Output the (X, Y) coordinate of the center of the cell containing the given text.  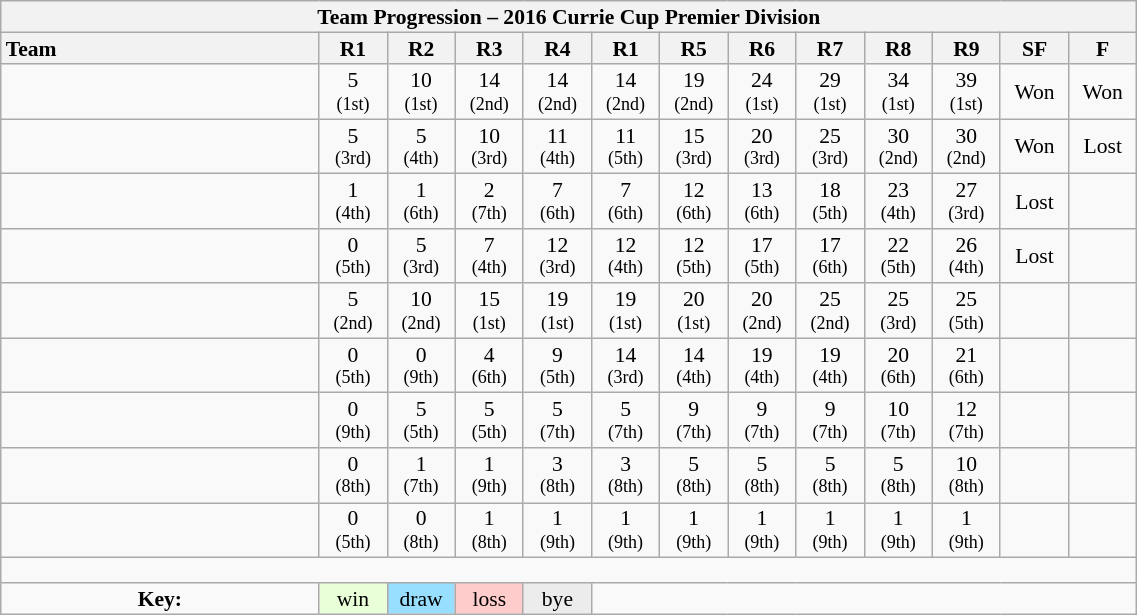
25 (5th) (966, 312)
15 (1st) (489, 312)
15 (3rd) (694, 146)
1 (7th) (421, 476)
14 (3rd) (625, 366)
9 (5th) (557, 366)
R8 (898, 49)
20 (3rd) (762, 146)
39 (1st) (966, 92)
20 (6th) (898, 366)
23 (4th) (898, 202)
10 (8th) (966, 476)
4 (6th) (489, 366)
R9 (966, 49)
17 (5th) (762, 256)
34 (1st) (898, 92)
R6 (762, 49)
1 (4th) (353, 202)
10 (1st) (421, 92)
19 (2nd) (694, 92)
bye (557, 599)
12 (5th) (694, 256)
22 (5th) (898, 256)
R3 (489, 49)
loss (489, 599)
1 (8th) (489, 530)
24 (1st) (762, 92)
13 (6th) (762, 202)
win (353, 599)
SF (1034, 49)
21 (6th) (966, 366)
5 (2nd) (353, 312)
7 (4th) (489, 256)
11 (4th) (557, 146)
20 (1st) (694, 312)
12 (7th) (966, 420)
draw (421, 599)
18 (5th) (830, 202)
10 (2nd) (421, 312)
14 (4th) (694, 366)
Team (160, 49)
12 (3rd) (557, 256)
1 (6th) (421, 202)
11 (5th) (625, 146)
R4 (557, 49)
Team Progression – 2016 Currie Cup Premier Division (569, 17)
R5 (694, 49)
R7 (830, 49)
20 (2nd) (762, 312)
Key: (160, 599)
17 (6th) (830, 256)
26 (4th) (966, 256)
12 (6th) (694, 202)
27 (3rd) (966, 202)
2 (7th) (489, 202)
10 (7th) (898, 420)
29 (1st) (830, 92)
10 (3rd) (489, 146)
5 (4th) (421, 146)
R2 (421, 49)
25 (2nd) (830, 312)
5 (1st) (353, 92)
F (1103, 49)
12 (4th) (625, 256)
